Identify which cell holds the provided text, then report its (x, y) central coordinate. 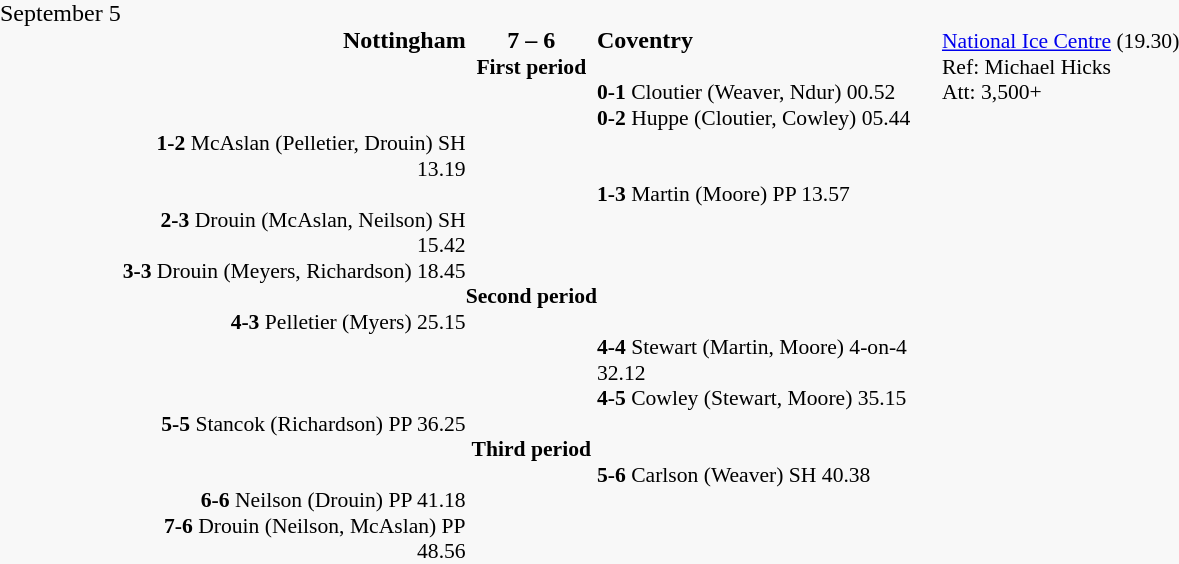
1-3 Martin (Moore) PP 13.57 (770, 195)
Att: 3,500+ (1060, 93)
0-1 Cloutier (Weaver, Ndur) 00.52 (770, 93)
4-5 Cowley (Stewart, Moore) 35.15 (770, 399)
September 5 (60, 14)
National Ice Centre (19.30) (1060, 40)
4-3 Pelletier (Myers) 25.15 (294, 322)
5-6 Carlson (Weaver) SH 40.38 (770, 475)
2-3 Drouin (McAslan, Neilson) SH 15.42 (294, 232)
Ref: Michael Hicks (1060, 67)
4-4 Stewart (Martin, Moore) 4-on-4 32.12 (770, 360)
7-6 Drouin (Neilson, McAslan) PP 48.56 (294, 538)
Coventry (770, 40)
3-3 Drouin (Meyers, Richardson) 18.45 (294, 271)
5-5 Stancok (Richardson) PP 36.25 (294, 424)
Second period (532, 297)
0-2 Huppe (Cloutier, Cowley) 05.44 (770, 118)
6-6 Neilson (Drouin) PP 41.18 (294, 501)
7 – 6 (532, 40)
Third period (532, 449)
Nottingham (294, 40)
First period (532, 67)
1-2 McAslan (Pelletier, Drouin) SH 13.19 (294, 156)
